Find where the given text appears and provide that cell's center as (X, Y) coordinate. 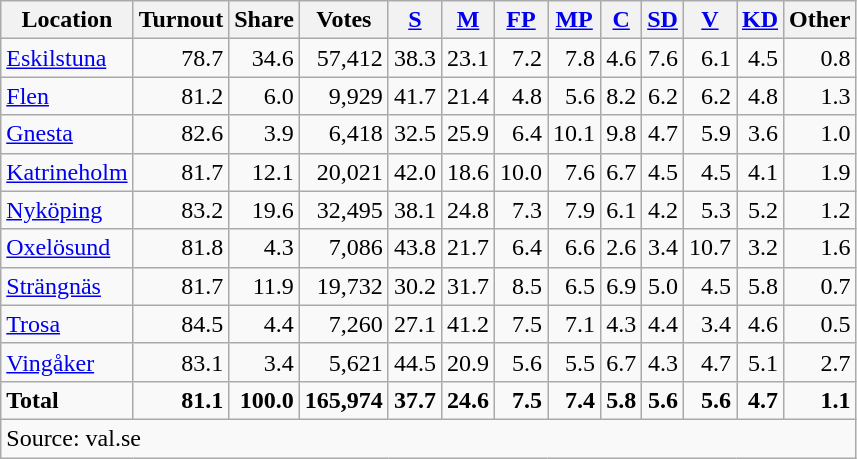
10.7 (710, 248)
M (468, 20)
3.2 (760, 248)
21.4 (468, 96)
30.2 (414, 286)
41.7 (414, 96)
4.1 (760, 172)
7.8 (574, 58)
Location (67, 20)
25.9 (468, 134)
0.5 (820, 324)
1.9 (820, 172)
8.5 (522, 286)
6.6 (574, 248)
38.3 (414, 58)
5.2 (760, 210)
Turnout (181, 20)
Eskilstuna (67, 58)
Vingåker (67, 362)
5.5 (574, 362)
5.1 (760, 362)
12.1 (264, 172)
7.3 (522, 210)
57,412 (344, 58)
7.4 (574, 400)
5.3 (710, 210)
S (414, 20)
7.9 (574, 210)
Nyköping (67, 210)
78.7 (181, 58)
19,732 (344, 286)
1.0 (820, 134)
7,260 (344, 324)
9.8 (622, 134)
23.1 (468, 58)
5.0 (663, 286)
42.0 (414, 172)
6,418 (344, 134)
24.8 (468, 210)
Flen (67, 96)
3.6 (760, 134)
38.1 (414, 210)
Trosa (67, 324)
7,086 (344, 248)
165,974 (344, 400)
5.9 (710, 134)
32,495 (344, 210)
43.8 (414, 248)
Strängnäs (67, 286)
44.5 (414, 362)
Other (820, 20)
81.1 (181, 400)
FP (522, 20)
34.6 (264, 58)
18.6 (468, 172)
7.2 (522, 58)
20.9 (468, 362)
83.2 (181, 210)
6.0 (264, 96)
7.1 (574, 324)
Gnesta (67, 134)
41.2 (468, 324)
82.6 (181, 134)
19.6 (264, 210)
Votes (344, 20)
11.9 (264, 286)
1.6 (820, 248)
0.7 (820, 286)
84.5 (181, 324)
Oxelösund (67, 248)
10.0 (522, 172)
8.2 (622, 96)
2.6 (622, 248)
32.5 (414, 134)
SD (663, 20)
3.9 (264, 134)
81.8 (181, 248)
24.6 (468, 400)
83.1 (181, 362)
31.7 (468, 286)
Total (67, 400)
1.1 (820, 400)
81.2 (181, 96)
6.5 (574, 286)
Source: val.se (428, 438)
KD (760, 20)
1.2 (820, 210)
6.9 (622, 286)
37.7 (414, 400)
V (710, 20)
Share (264, 20)
20,021 (344, 172)
C (622, 20)
27.1 (414, 324)
0.8 (820, 58)
4.2 (663, 210)
2.7 (820, 362)
10.1 (574, 134)
100.0 (264, 400)
Katrineholm (67, 172)
MP (574, 20)
9,929 (344, 96)
21.7 (468, 248)
5,621 (344, 362)
1.3 (820, 96)
